Determine the (X, Y) coordinate at the center of the cell enclosing the given text.  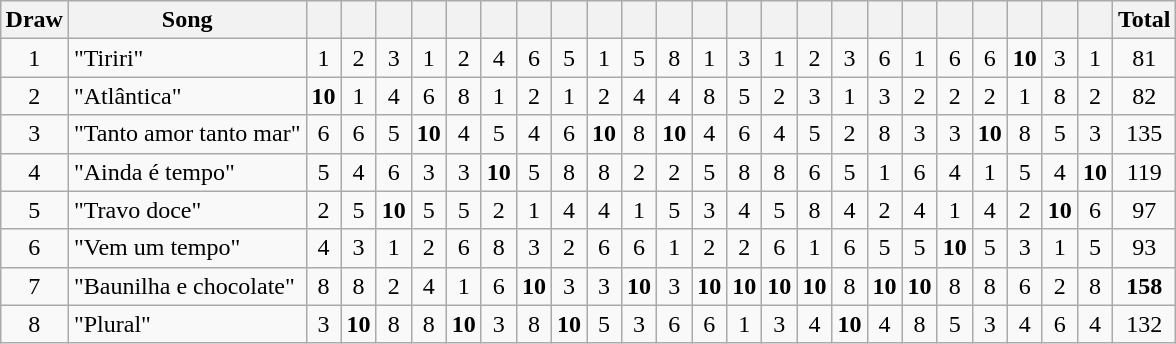
"Travo doce" (187, 210)
"Ainda é tempo" (187, 172)
97 (1144, 210)
"Tiriri" (187, 58)
"Atlântica" (187, 96)
7 (34, 286)
"Baunilha e chocolate" (187, 286)
81 (1144, 58)
119 (1144, 172)
"Vem um tempo" (187, 248)
"Plural" (187, 324)
158 (1144, 286)
135 (1144, 134)
93 (1144, 248)
132 (1144, 324)
"Tanto amor tanto mar" (187, 134)
82 (1144, 96)
Total (1144, 20)
Draw (34, 20)
Song (187, 20)
